Capture the cell that displays the provided text and extract its [X, Y] central coordinate. 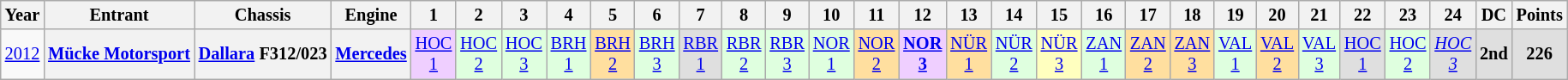
Points [1540, 15]
16 [1104, 15]
11 [877, 15]
RBR2 [744, 54]
ZAN3 [1193, 54]
18 [1193, 15]
5 [613, 15]
ZAN1 [1104, 54]
VAL2 [1277, 54]
4 [569, 15]
24 [1453, 15]
7 [700, 15]
BRH2 [613, 54]
2012 [22, 54]
19 [1236, 15]
NÜR3 [1059, 54]
3 [524, 15]
RBR3 [787, 54]
2nd [1494, 54]
Entrant [119, 15]
DC [1494, 15]
13 [968, 15]
VAL1 [1236, 54]
Year [22, 15]
Mücke Motorsport [119, 54]
21 [1320, 15]
1 [434, 15]
23 [1409, 15]
10 [831, 15]
ZAN2 [1148, 54]
226 [1540, 54]
12 [922, 15]
17 [1148, 15]
NÜR2 [1014, 54]
NOR1 [831, 54]
RBR1 [700, 54]
8 [744, 15]
BRH3 [657, 54]
BRH1 [569, 54]
20 [1277, 15]
Engine [372, 15]
6 [657, 15]
9 [787, 15]
VAL3 [1320, 54]
Dallara F312/023 [263, 54]
22 [1362, 15]
2 [478, 15]
15 [1059, 15]
14 [1014, 15]
NÜR1 [968, 54]
NOR2 [877, 54]
Mercedes [372, 54]
NOR3 [922, 54]
Chassis [263, 15]
